Search for the cell housing the specified text and yield its [X, Y] center coordinate. 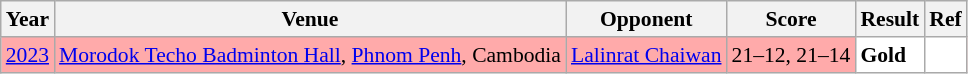
Result [890, 19]
Opponent [646, 19]
2023 [28, 55]
Venue [310, 19]
Lalinrat Chaiwan [646, 55]
Gold [890, 55]
Year [28, 19]
Score [792, 19]
21–12, 21–14 [792, 55]
Morodok Techo Badminton Hall, Phnom Penh, Cambodia [310, 55]
Ref [945, 19]
